Output the (x, y) coordinate of the center of the cell containing the given text.  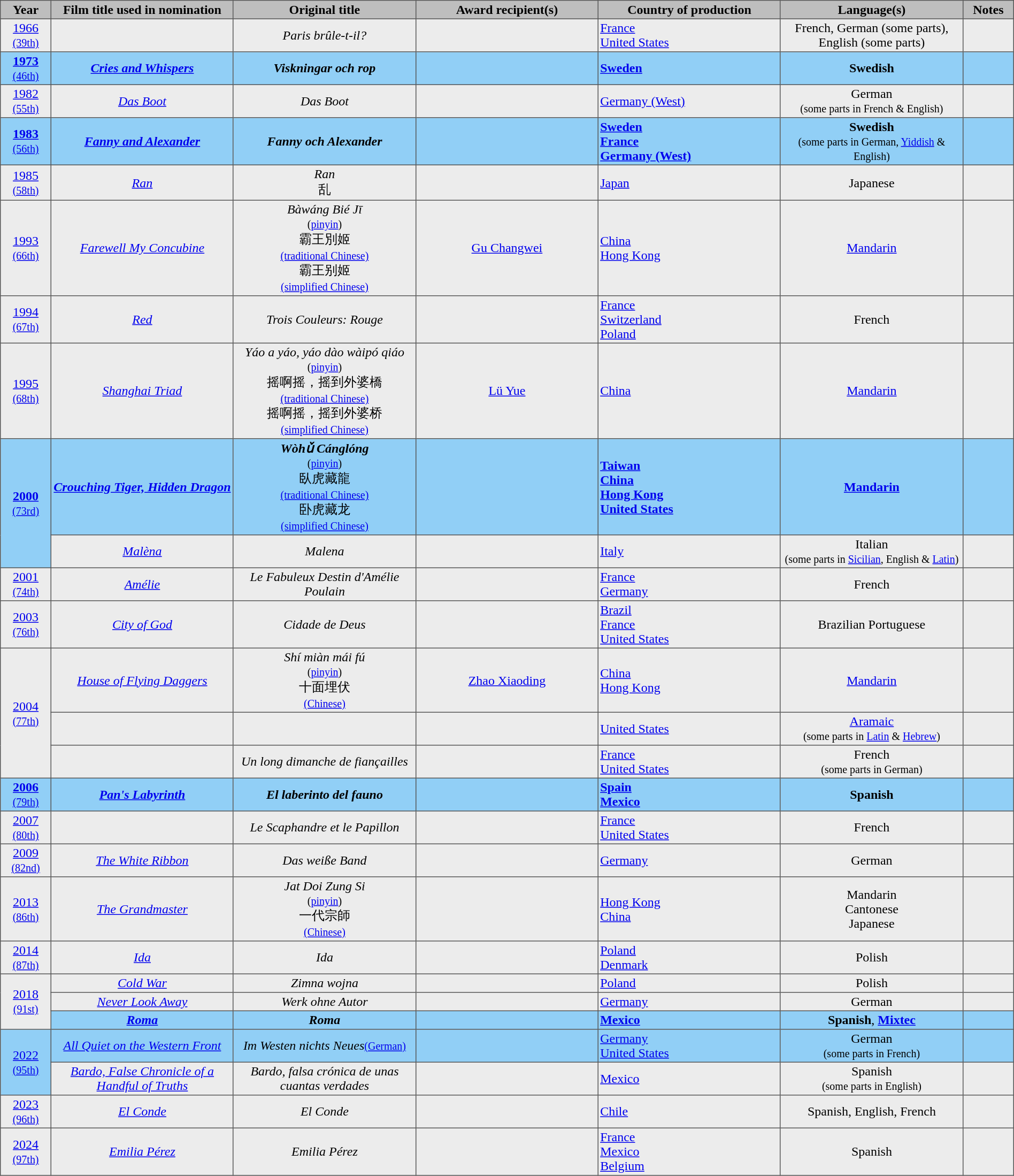
Yáo a yáo, yáo dào wàipó qiáo(pinyin)摇啊摇，摇到外婆橋(traditional Chinese)摇啊摇，摇到外婆桥(simplified Chinese) (324, 391)
France Germany (689, 584)
Poland (689, 983)
Sweden France Germany (West) (689, 141)
Red (142, 319)
Paris brûle-t-il? (324, 35)
Trois Couleurs: Rouge (324, 319)
Cidade de Deus (324, 624)
Taiwan China Hong Kong United States (689, 487)
Gu Changwei (507, 248)
French(some parts in German) (872, 762)
Film title used in nomination (142, 10)
Fanny och Alexander (324, 141)
2018(91st) (26, 1002)
Language(s) (872, 10)
Zimna wojna (324, 983)
Italian(some parts in Sicilian, English & Latin) (872, 552)
Cries and Whispers (142, 68)
2007(80th) (26, 828)
Malena (324, 552)
1985(58th) (26, 182)
MandarinCantoneseJapanese (872, 909)
Japanese (872, 182)
Germany United States (689, 1046)
All Quiet on the Western Front (142, 1046)
1994(67th) (26, 319)
Italy (689, 552)
Notes (988, 10)
German(some parts in French & English) (872, 101)
House of Flying Daggers (142, 680)
France Switzerland Poland (689, 319)
Year (26, 10)
Spanish(some parts in English) (872, 1079)
Japan (689, 182)
1973(46th) (26, 68)
Award recipient(s) (507, 10)
Malèna (142, 552)
Shí miàn mái fú(pinyin)十面埋伏(Chinese) (324, 680)
German (some parts in French) (872, 1046)
Never Look Away (142, 1002)
Ran (142, 182)
1983(56th) (26, 141)
Swedish(some parts in German, Yiddish & English) (872, 141)
Swedish (872, 68)
The White Ribbon (142, 860)
Lü Yue (507, 391)
Aramaic(some parts in Latin & Hebrew) (872, 729)
2009(82nd) (26, 860)
Zhao Xiaoding (507, 680)
Pan's Labyrinth (142, 795)
Bardo, falsa crónica de unas cuantas verdades (324, 1079)
Ran乱 (324, 182)
United States (689, 729)
Jat Doi Zung Si(pinyin)一代宗師(Chinese) (324, 909)
1995(68th) (26, 391)
Spanish, Mixtec (872, 1020)
Spanish, English, French (872, 1112)
2000(73rd) (26, 503)
1966(39th) (26, 35)
Sweden (689, 68)
1982(55th) (26, 101)
City of God (142, 624)
Hong Kong China (689, 909)
Brazil France United States (689, 624)
French, German (some parts), English (some parts) (872, 35)
Le Fabuleux Destin d'Amélie Poulain (324, 584)
Farewell My Concubine (142, 248)
France Mexico Belgium (689, 1151)
1993(66th) (26, 248)
Germany (West) (689, 101)
Spain Mexico (689, 795)
Country of production (689, 10)
El laberinto del fauno (324, 795)
Chile (689, 1112)
2013(86th) (26, 909)
Un long dimanche de fiançailles (324, 762)
Cold War (142, 983)
2003(76th) (26, 624)
2014(87th) (26, 958)
2001(74th) (26, 584)
2023(96th) (26, 1112)
China (689, 391)
Wòhǔ Cánglóng(pinyin)臥虎藏龍(traditional Chinese)卧虎藏龙(simplified Chinese) (324, 487)
Viskningar och rop (324, 68)
Shanghai Triad (142, 391)
2024(97th) (26, 1151)
2022(95th) (26, 1063)
Amélie (142, 584)
Das weiße Band (324, 860)
Original title (324, 10)
Bardo, False Chronicle of a Handful of Truths (142, 1079)
The Grandmaster (142, 909)
Werk ohne Autor (324, 1002)
Crouching Tiger, Hidden Dragon (142, 487)
Fanny and Alexander (142, 141)
2004(77th) (26, 713)
Brazilian Portuguese (872, 624)
Le Scaphandre et le Papillon (324, 828)
Bàwáng Bié Jī(pinyin)霸王別姬(traditional Chinese)霸王别姬(simplified Chinese) (324, 248)
Im Westen nichts Neues(German) (324, 1046)
Poland Denmark (689, 958)
2006(79th) (26, 795)
